Search for the cell housing the specified text and yield its (X, Y) center coordinate. 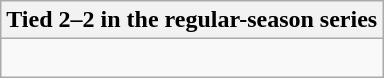
Tied 2–2 in the regular-season series (192, 20)
